Identify which cell holds the provided text, then report its (X, Y) central coordinate. 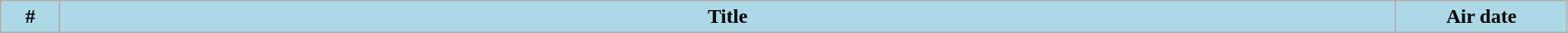
Air date (1481, 17)
# (30, 17)
Title (728, 17)
